Scan for the cell matching the given text and deliver its [X, Y] coordinate at center. 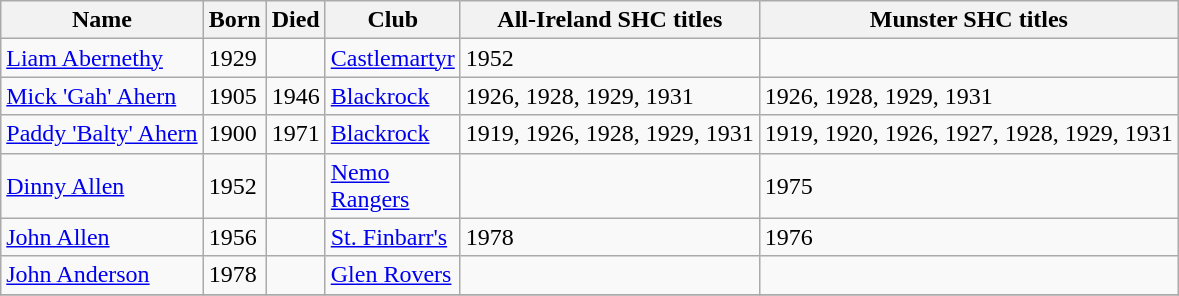
1900 [234, 134]
All-Ireland SHC titles [610, 20]
Mick 'Gah' Ahern [102, 96]
1956 [234, 237]
Castlemartyr [392, 58]
1971 [296, 134]
Dinny Allen [102, 186]
Nemo Rangers [392, 186]
1946 [296, 96]
Died [296, 20]
Paddy 'Balty' Ahern [102, 134]
1929 [234, 58]
Liam Abernethy [102, 58]
John Anderson [102, 275]
St. Finbarr's [392, 237]
1919, 1920, 1926, 1927, 1928, 1929, 1931 [968, 134]
1919, 1926, 1928, 1929, 1931 [610, 134]
Glen Rovers [392, 275]
1976 [968, 237]
Born [234, 20]
1975 [968, 186]
Name [102, 20]
Munster SHC titles [968, 20]
John Allen [102, 237]
1905 [234, 96]
Club [392, 20]
